Pinpoint the cell where the given text exists, returning its [X, Y] midpoint coordinate. 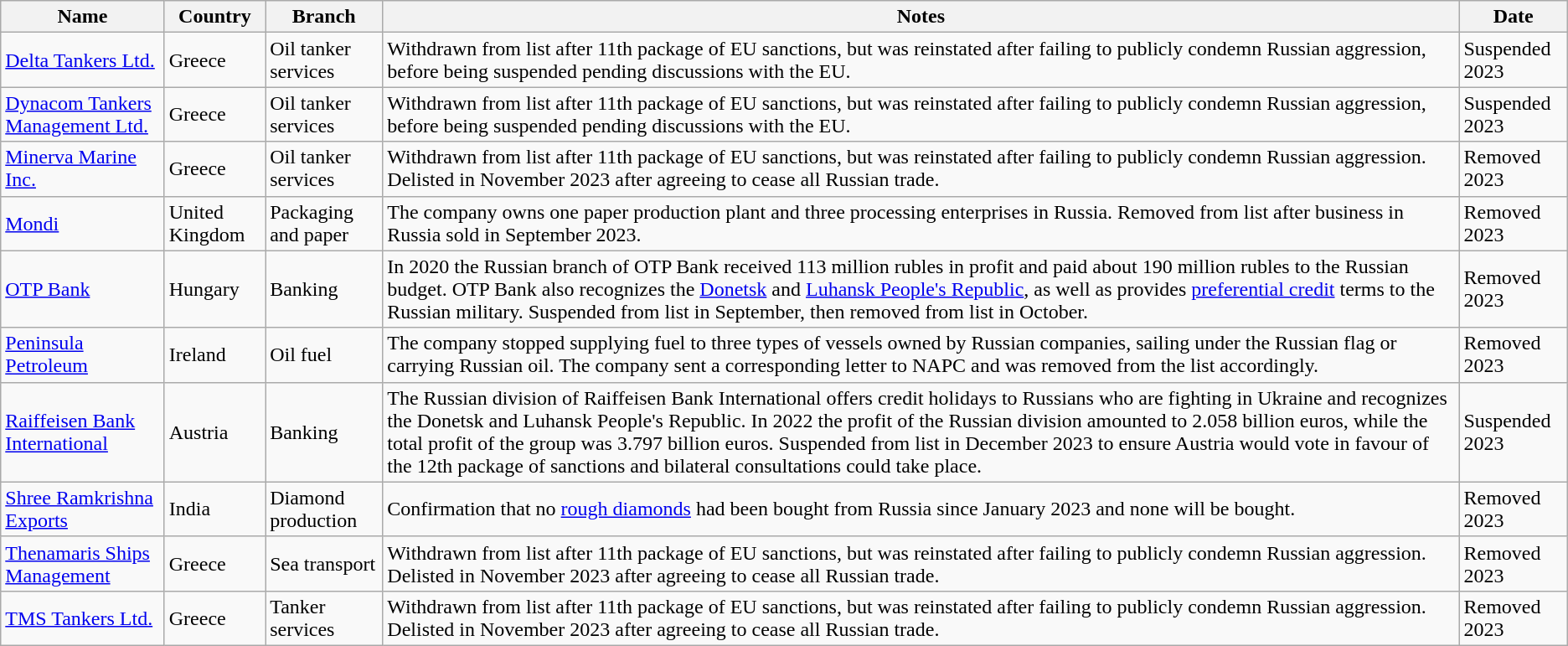
Austria [214, 432]
Dynacom Tankers Management Ltd. [82, 114]
TMS Tankers Ltd. [82, 618]
Thenamaris Ships Management [82, 563]
United Kingdom [214, 223]
Oil fuel [324, 355]
Branch [324, 17]
Minerva Marine Inc. [82, 169]
OTP Bank [82, 289]
Name [82, 17]
Peninsula Petroleum [82, 355]
Hungary [214, 289]
Notes [921, 17]
Delta Tankers Ltd. [82, 60]
Packaging and paper [324, 223]
Country [214, 17]
Tanker services [324, 618]
Ireland [214, 355]
Raiffeisen Bank International [82, 432]
Date [1513, 17]
Diamond production [324, 509]
Sea transport [324, 563]
Shree Ramkrishna Exports [82, 509]
India [214, 509]
Confirmation that no rough diamonds had been bought from Russia since January 2023 and none will be bought. [921, 509]
Mondi [82, 223]
